Determine the (x, y) coordinate at the center of the cell enclosing the given text.  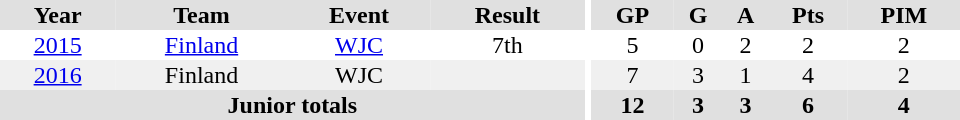
2015 (58, 45)
Junior totals (292, 105)
Team (202, 15)
7 (632, 75)
Pts (808, 15)
2016 (58, 75)
GP (632, 15)
A (746, 15)
Event (359, 15)
1 (746, 75)
G (698, 15)
0 (698, 45)
6 (808, 105)
7th (507, 45)
5 (632, 45)
Year (58, 15)
Result (507, 15)
PIM (904, 15)
12 (632, 105)
